Detect which cell encompasses the target text, then output its [X, Y] center coordinate. 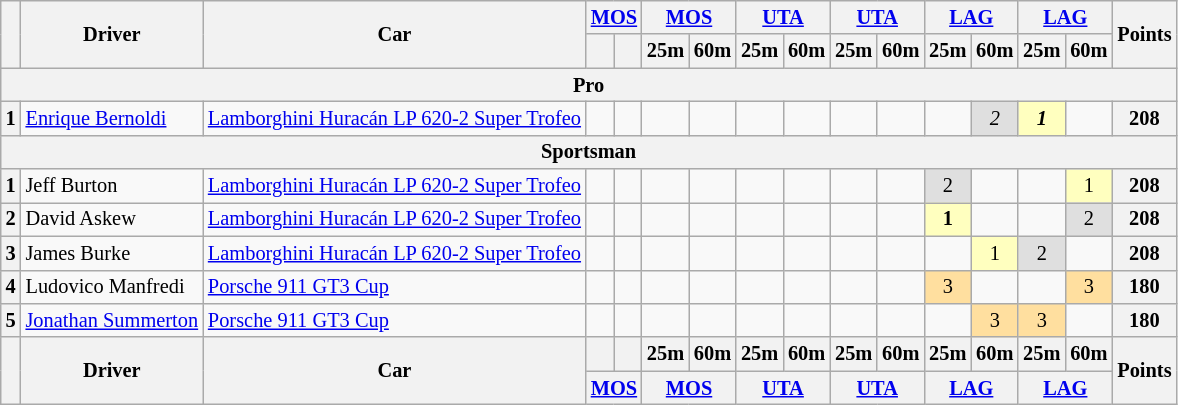
5 [11, 320]
David Askew [112, 219]
Jonathan Summerton [112, 320]
Enrique Bernoldi [112, 118]
Ludovico Manfredi [112, 287]
Jeff Burton [112, 186]
Sportsman [589, 152]
Pro [589, 85]
James Burke [112, 253]
4 [11, 287]
